Return the [x, y] coordinate for the center point of the cell that contains the specified text.  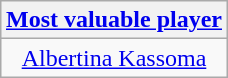
Most valuable player [114, 20]
Albertina Kassoma [114, 58]
